Return (x, y) of the center of cell containing provided text 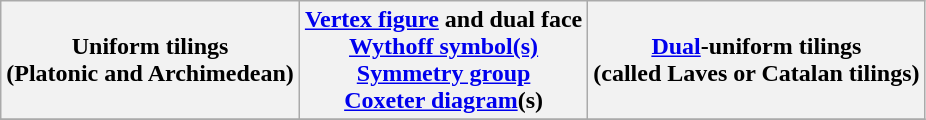
Dual-uniform tilings(called Laves or Catalan tilings) (756, 60)
Uniform tilings(Platonic and Archimedean) (150, 60)
Vertex figure and dual faceWythoff symbol(s)Symmetry groupCoxeter diagram(s) (443, 60)
